Pinpoint the cell where the given text exists, returning its (x, y) midpoint coordinate. 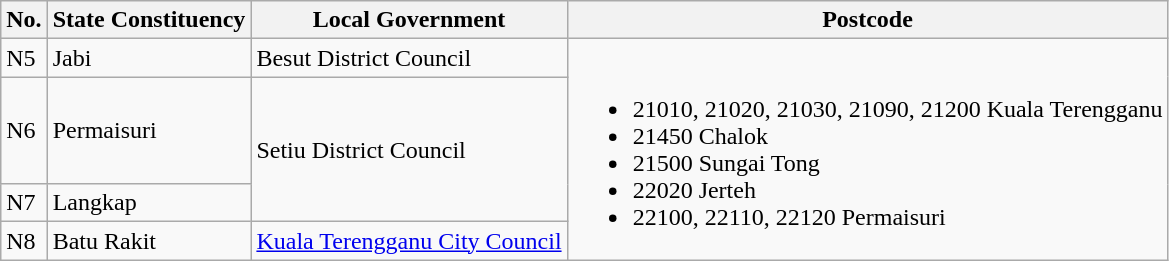
21010, 21020, 21030, 21090, 21200 Kuala Terengganu21450 Chalok21500 Sungai Tong22020 Jerteh22100, 22110, 22120 Permaisuri (868, 150)
Setiu District Council (409, 150)
Permaisuri (149, 130)
Langkap (149, 203)
Jabi (149, 58)
Postcode (868, 20)
State Constituency (149, 20)
Kuala Terengganu City Council (409, 241)
No. (24, 20)
N7 (24, 203)
Besut District Council (409, 58)
Local Government (409, 20)
N5 (24, 58)
N8 (24, 241)
Batu Rakit (149, 241)
N6 (24, 130)
